Identify which cell holds the provided text, then report its (X, Y) central coordinate. 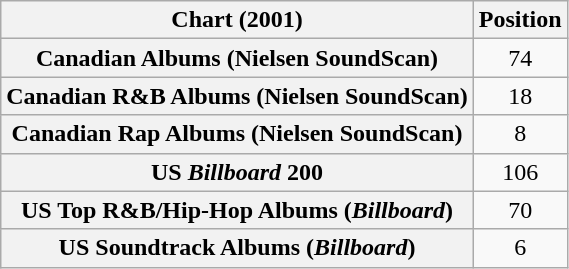
106 (520, 172)
18 (520, 96)
US Billboard 200 (238, 172)
74 (520, 58)
Canadian R&B Albums (Nielsen SoundScan) (238, 96)
US Soundtrack Albums (Billboard) (238, 248)
70 (520, 210)
Position (520, 20)
8 (520, 134)
Canadian Rap Albums (Nielsen SoundScan) (238, 134)
Canadian Albums (Nielsen SoundScan) (238, 58)
Chart (2001) (238, 20)
6 (520, 248)
US Top R&B/Hip-Hop Albums (Billboard) (238, 210)
